Search for the cell housing the specified text and yield its [x, y] center coordinate. 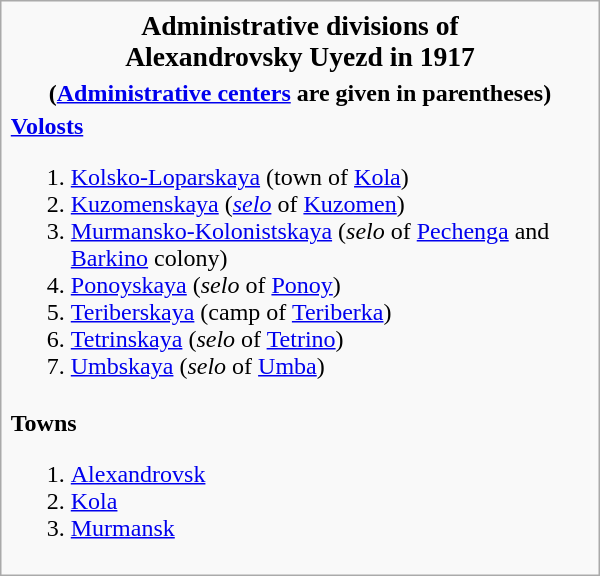
TownsAlexandrovskKolaMurmansk [300, 488]
Administrative divisions ofAlexandrovsky Uyezd in 1917 [300, 42]
(Administrative centers are given in parentheses) [300, 93]
